Provide the (X, Y) coordinate of the cell's center where the given text is located.  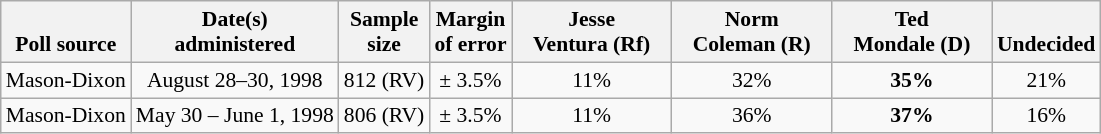
37% (912, 116)
August 28–30, 1998 (235, 80)
TedMondale (D) (912, 32)
NormColeman (R) (752, 32)
Samplesize (384, 32)
Date(s)administered (235, 32)
21% (1046, 80)
806 (RV) (384, 116)
812 (RV) (384, 80)
JesseVentura (Rf) (592, 32)
36% (752, 116)
Poll source (66, 32)
Undecided (1046, 32)
Marginof error (470, 32)
May 30 – June 1, 1998 (235, 116)
35% (912, 80)
16% (1046, 116)
32% (752, 80)
